Provide the (x, y) coordinate of the cell's center where the given text is located.  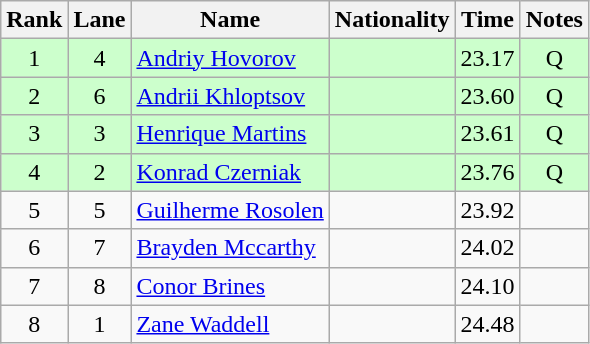
23.17 (488, 58)
23.61 (488, 134)
Conor Brines (230, 286)
Guilherme Rosolen (230, 210)
Brayden Mccarthy (230, 248)
23.60 (488, 96)
Zane Waddell (230, 324)
Andriy Hovorov (230, 58)
23.76 (488, 172)
Rank (34, 20)
23.92 (488, 210)
Henrique Martins (230, 134)
Nationality (392, 20)
Lane (100, 20)
Time (488, 20)
24.02 (488, 248)
24.10 (488, 286)
Notes (554, 20)
Andrii Khloptsov (230, 96)
Konrad Czerniak (230, 172)
24.48 (488, 324)
Name (230, 20)
